Search for the cell housing the specified text and yield its (x, y) center coordinate. 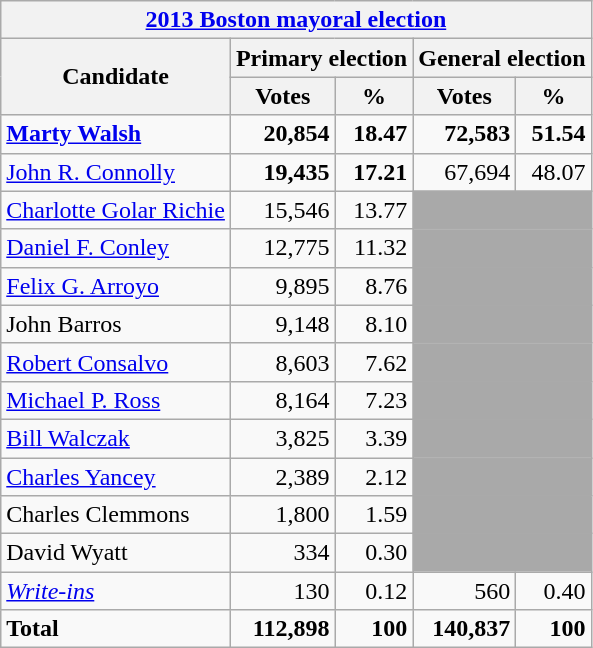
8,603 (282, 362)
Write-ins (116, 591)
Charlotte Golar Richie (116, 210)
Bill Walczak (116, 438)
0.30 (374, 553)
140,837 (464, 629)
11.32 (374, 248)
560 (464, 591)
General election (502, 58)
Michael P. Ross (116, 400)
72,583 (464, 134)
Charles Yancey (116, 477)
Felix G. Arroyo (116, 286)
51.54 (554, 134)
John R. Connolly (116, 172)
John Barros (116, 324)
2013 Boston mayoral election (296, 20)
David Wyatt (116, 553)
Primary election (321, 58)
Candidate (116, 77)
130 (282, 591)
1,800 (282, 515)
13.77 (374, 210)
0.40 (554, 591)
Charles Clemmons (116, 515)
1.59 (374, 515)
Robert Consalvo (116, 362)
9,148 (282, 324)
8.10 (374, 324)
67,694 (464, 172)
20,854 (282, 134)
3.39 (374, 438)
334 (282, 553)
Daniel F. Conley (116, 248)
2.12 (374, 477)
112,898 (282, 629)
8,164 (282, 400)
8.76 (374, 286)
15,546 (282, 210)
0.12 (374, 591)
Total (116, 629)
19,435 (282, 172)
7.62 (374, 362)
48.07 (554, 172)
3,825 (282, 438)
12,775 (282, 248)
17.21 (374, 172)
2,389 (282, 477)
9,895 (282, 286)
7.23 (374, 400)
18.47 (374, 134)
Marty Walsh (116, 134)
